Determine the (x, y) coordinate at the center of the cell enclosing the given text.  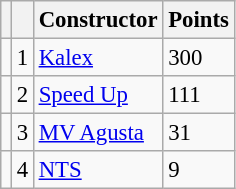
4 (22, 170)
2 (22, 95)
NTS (98, 170)
Speed Up (98, 95)
3 (22, 133)
9 (198, 170)
Constructor (98, 20)
MV Agusta (98, 133)
300 (198, 58)
Points (198, 20)
Kalex (98, 58)
111 (198, 95)
1 (22, 58)
31 (198, 133)
